Pinpoint the cell where the given text exists, returning its [X, Y] midpoint coordinate. 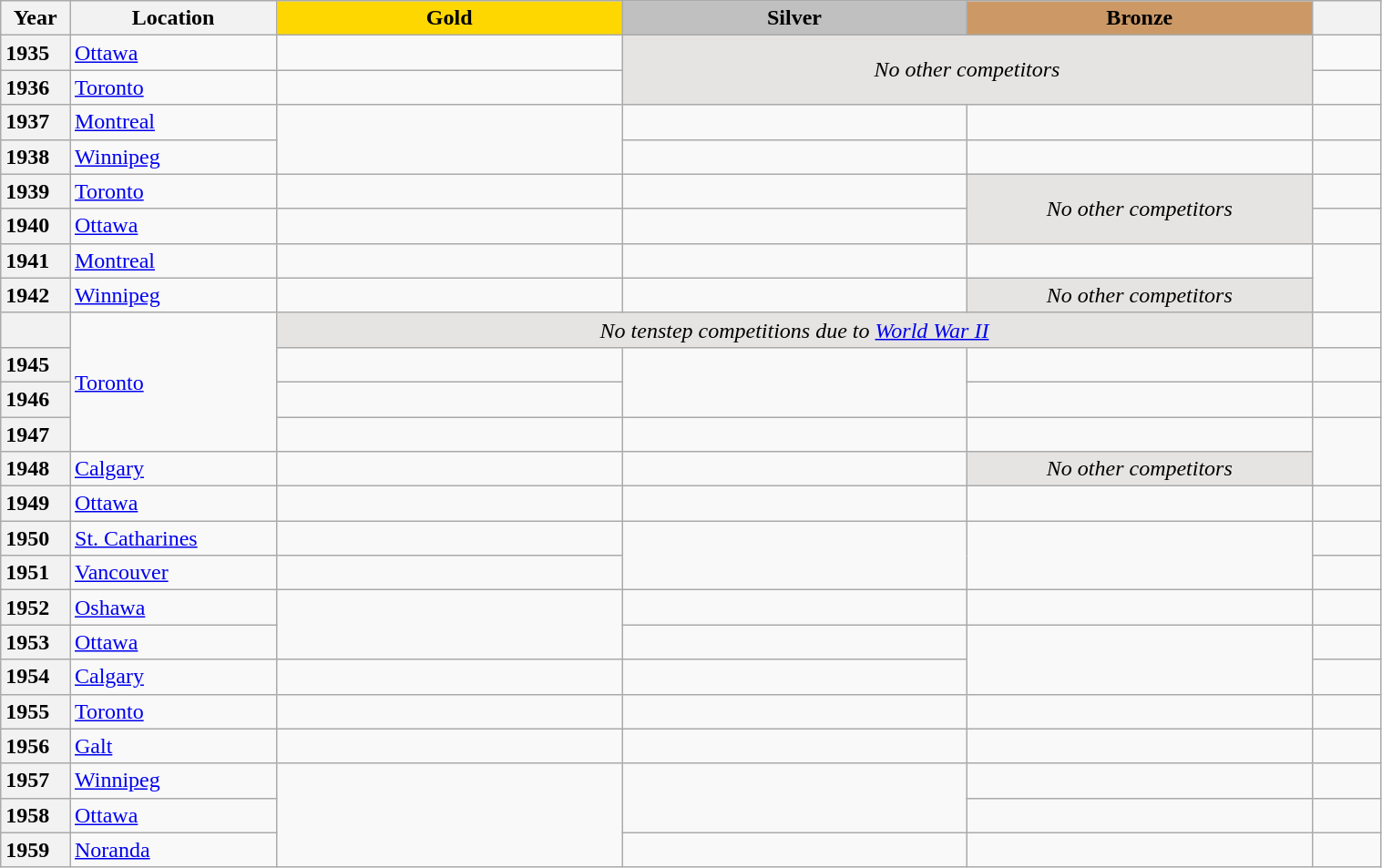
Bronze [1139, 18]
Silver [794, 18]
1939 [36, 191]
1951 [36, 573]
1947 [36, 434]
1938 [36, 157]
Year [36, 18]
1956 [36, 746]
1937 [36, 122]
1958 [36, 815]
1941 [36, 260]
Galt [173, 746]
1942 [36, 295]
Vancouver [173, 573]
1948 [36, 469]
1959 [36, 850]
1940 [36, 226]
1953 [36, 642]
1955 [36, 711]
1935 [36, 53]
1946 [36, 399]
Noranda [173, 850]
No tenstep competitions due to World War II [794, 330]
Gold [450, 18]
1954 [36, 677]
1957 [36, 781]
1952 [36, 608]
1949 [36, 504]
St. Catharines [173, 538]
1936 [36, 87]
Oshawa [173, 608]
1945 [36, 364]
Location [173, 18]
1950 [36, 538]
